Search for the cell housing the specified text and yield its [x, y] center coordinate. 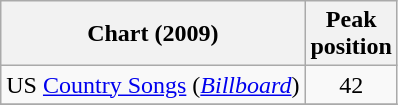
42 [351, 85]
US Country Songs (Billboard) [153, 85]
Chart (2009) [153, 34]
Peakposition [351, 34]
